Pinpoint the cell where the given text exists, returning its (X, Y) midpoint coordinate. 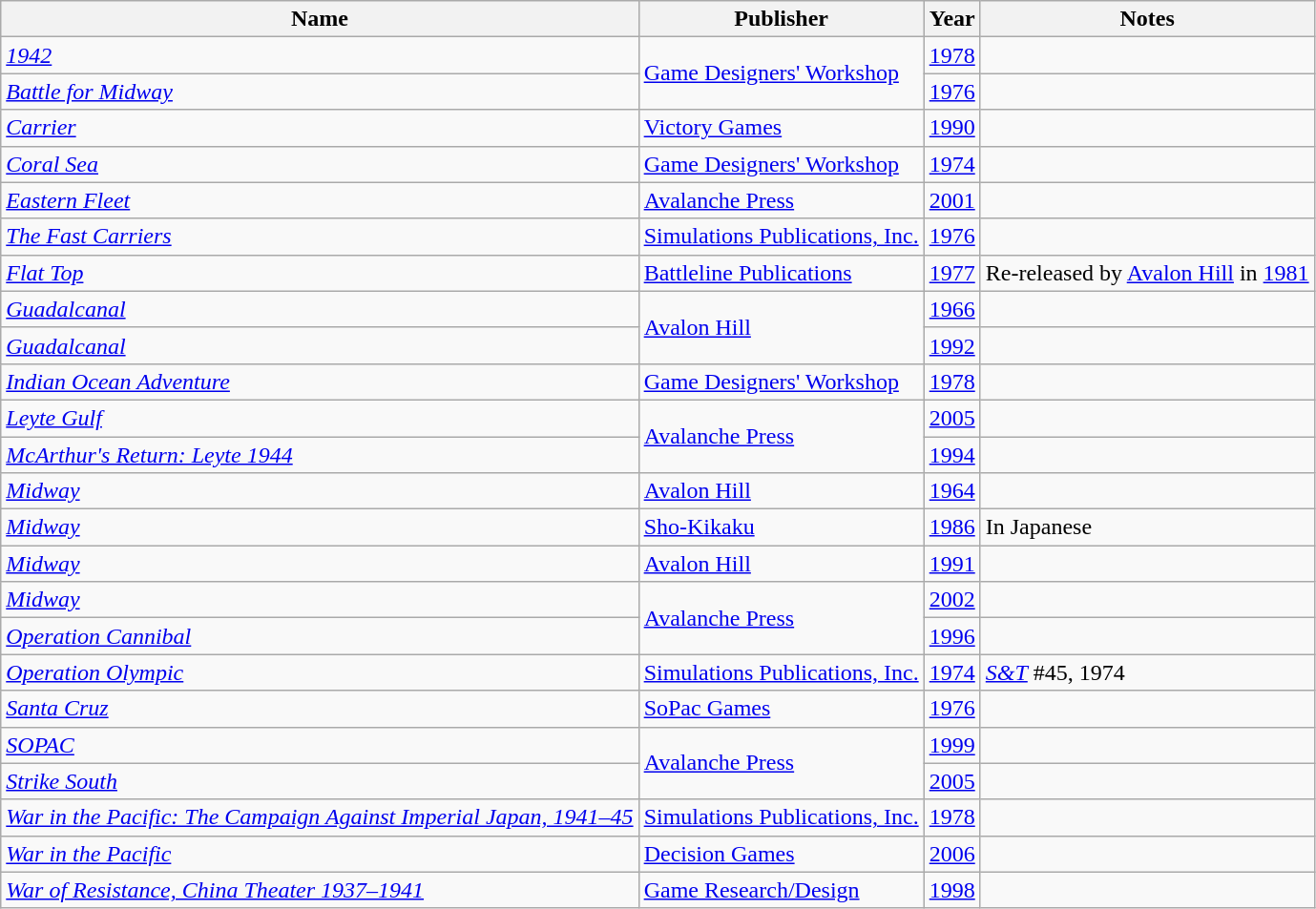
Operation Cannibal (320, 636)
Re-released by Avalon Hill in 1981 (1147, 273)
Sho-Kikaku (781, 527)
1998 (952, 890)
SOPAC (320, 745)
1942 (320, 55)
Victory Games (781, 128)
1992 (952, 345)
2006 (952, 854)
1964 (952, 491)
1977 (952, 273)
1999 (952, 745)
Leyte Gulf (320, 418)
Notes (1147, 19)
1986 (952, 527)
Santa Cruz (320, 709)
1994 (952, 455)
Game Research/Design (781, 890)
War of Resistance, China Theater 1937–1941 (320, 890)
In Japanese (1147, 527)
The Fast Carriers (320, 237)
Operation Olympic (320, 672)
SoPac Games (781, 709)
1991 (952, 564)
1966 (952, 309)
Battle for Midway (320, 92)
Eastern Fleet (320, 200)
Battleline Publications (781, 273)
Year (952, 19)
Publisher (781, 19)
2001 (952, 200)
Strike South (320, 781)
Name (320, 19)
War in the Pacific: The Campaign Against Imperial Japan, 1941–45 (320, 817)
Flat Top (320, 273)
2002 (952, 600)
1990 (952, 128)
Coral Sea (320, 164)
McArthur's Return: Leyte 1944 (320, 455)
Indian Ocean Adventure (320, 382)
Decision Games (781, 854)
S&T #45, 1974 (1147, 672)
Carrier (320, 128)
War in the Pacific (320, 854)
1996 (952, 636)
